Return [x, y] of the center of cell containing provided text 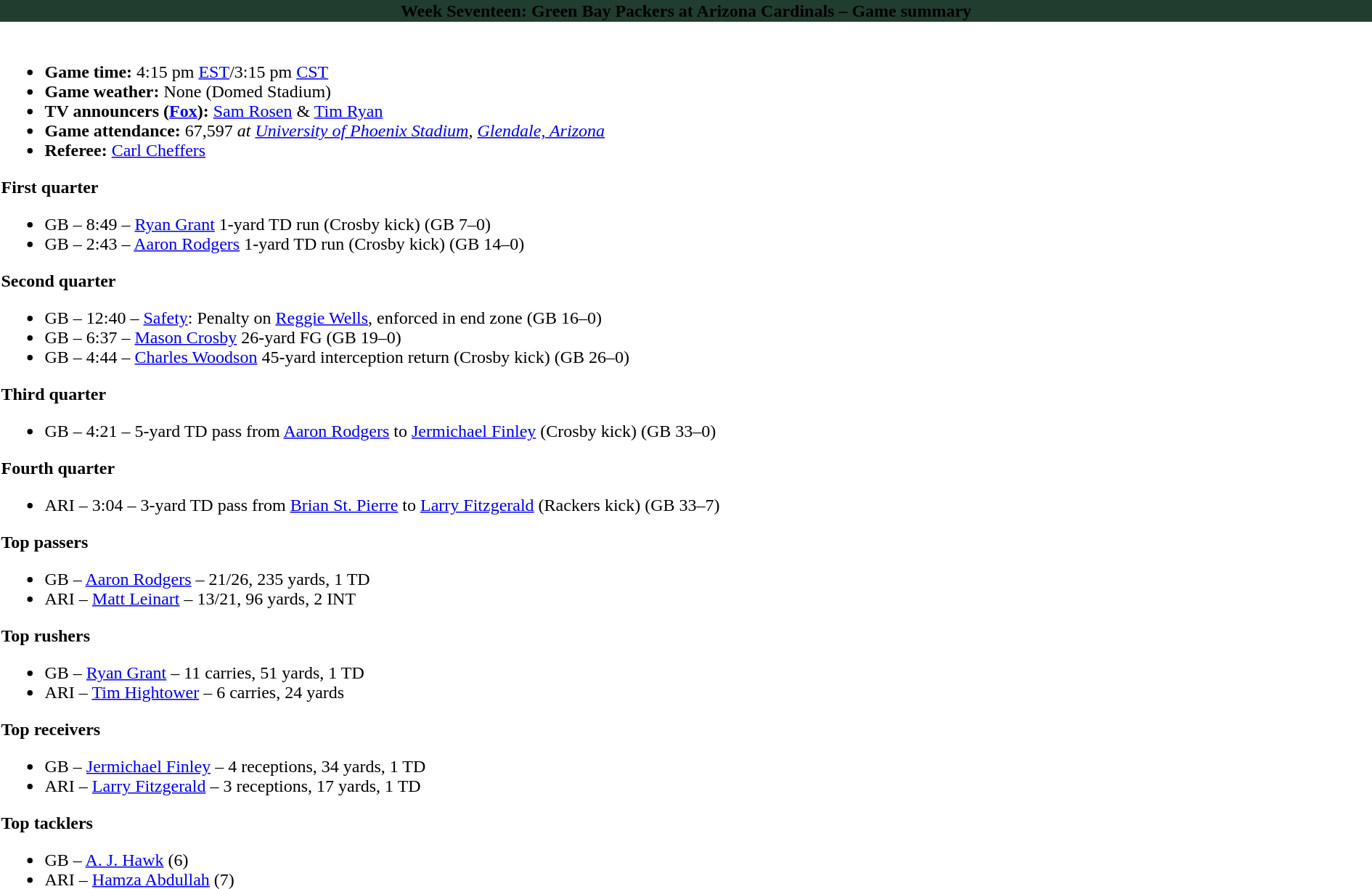
Week Seventeen: Green Bay Packers at Arizona Cardinals – Game summary [686, 11]
